For the text-containing cell, return its midpoint in (X, Y) coordinate format. 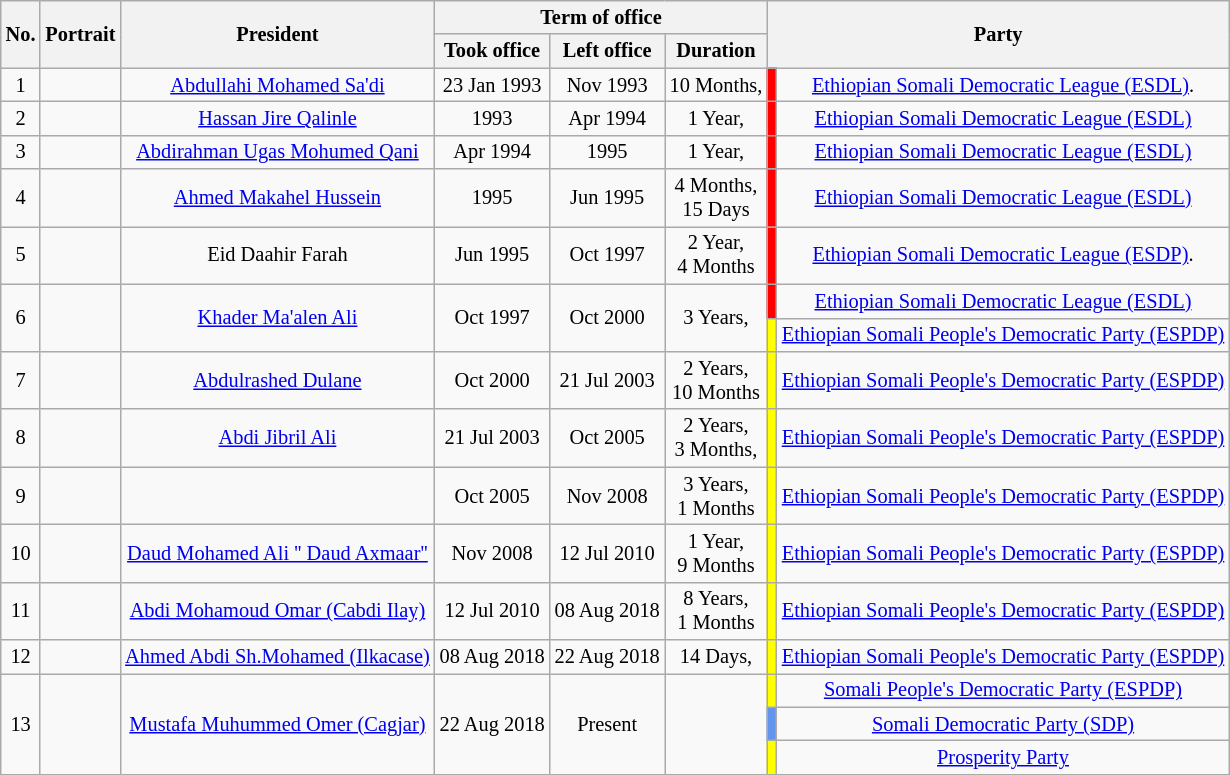
Nov 1993 (608, 85)
Party (998, 34)
Abdullahi Mohamed Sa'di (277, 85)
Somali People's Democratic Party (ESPDP) (1003, 690)
Prosperity Party (1003, 757)
Ahmed Abdi Sh.Mohamed (Ilkacase) (277, 657)
4 Months,15 Days (716, 198)
4 (21, 198)
Hassan Jire Qalinle (277, 118)
11 (21, 611)
1993 (492, 118)
Ethiopian Somali Democratic League (ESDP). (1003, 255)
3 (21, 152)
2 Year,4 Months (716, 255)
8 Years,1 Months (716, 611)
Khader Ma'alen Ali (277, 318)
Ahmed Makahel Hussein (277, 198)
23 Jan 1993 (492, 85)
Term of office (602, 17)
Eid Daahir Farah (277, 255)
13 (21, 724)
Daud Mohamed Ali '' Daud Axmaar'' (277, 553)
1 Year,9 Months (716, 553)
Present (608, 724)
8 (21, 438)
5 (21, 255)
6 (21, 318)
Abdi Mohamoud Omar (Cabdi Ilay) (277, 611)
Somali Democratic Party (SDP) (1003, 724)
10 (21, 553)
Ethiopian Somali Democratic League (ESDL). (1003, 85)
2 Years,10 Months (716, 380)
9 (21, 496)
12 (21, 657)
2 (21, 118)
President (277, 34)
Left office (608, 51)
3 Years, (716, 318)
Took office (492, 51)
1 (21, 85)
Abdulrashed Dulane (277, 380)
No. (21, 34)
Abdi Jibril Ali (277, 438)
7 (21, 380)
2 Years,3 Months, (716, 438)
3 Years,1 Months (716, 496)
Mustafa Muhummed Omer (Cagjar) (277, 724)
Duration (716, 51)
10 Months, (716, 85)
Abdirahman Ugas Mohumed Qani (277, 152)
14 Days, (716, 657)
Portrait (80, 34)
